Output the (X, Y) coordinate of the center of the cell containing the given text.  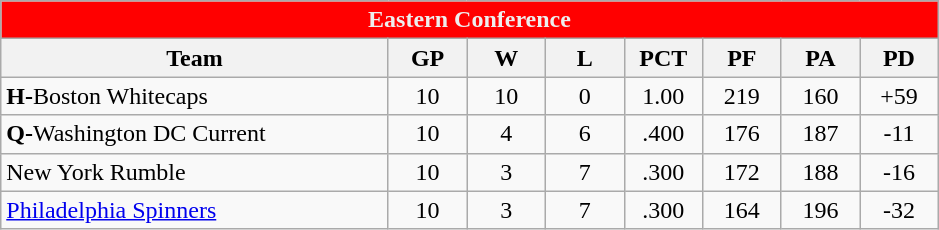
W (506, 58)
Eastern Conference (470, 20)
PCT (664, 58)
Q-Washington DC Current (195, 134)
219 (742, 96)
196 (820, 210)
1.00 (664, 96)
160 (820, 96)
H-Boston Whitecaps (195, 96)
-32 (900, 210)
-11 (900, 134)
PD (900, 58)
187 (820, 134)
-16 (900, 172)
0 (584, 96)
172 (742, 172)
PF (742, 58)
188 (820, 172)
PA (820, 58)
164 (742, 210)
4 (506, 134)
.400 (664, 134)
L (584, 58)
+59 (900, 96)
Team (195, 58)
New York Rumble (195, 172)
GP (428, 58)
176 (742, 134)
6 (584, 134)
Philadelphia Spinners (195, 210)
